Scan for the cell matching the given text and deliver its (X, Y) coordinate at center. 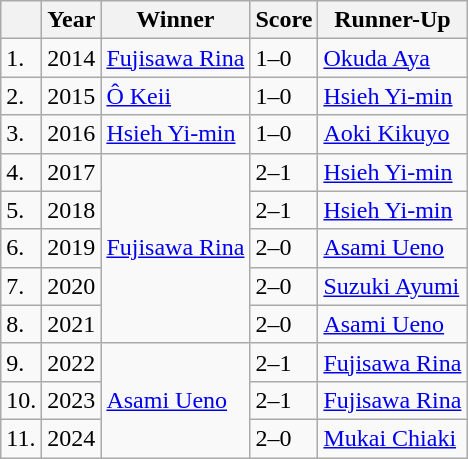
2. (22, 96)
2024 (72, 438)
9. (22, 362)
3. (22, 134)
2014 (72, 58)
11. (22, 438)
10. (22, 400)
2015 (72, 96)
8. (22, 324)
6. (22, 248)
Okuda Aya (392, 58)
Suzuki Ayumi (392, 286)
2016 (72, 134)
Aoki Kikuyo (392, 134)
Runner-Up (392, 20)
Ô Keii (176, 96)
Winner (176, 20)
2023 (72, 400)
Year (72, 20)
2022 (72, 362)
2018 (72, 210)
2017 (72, 172)
4. (22, 172)
1. (22, 58)
7. (22, 286)
Mukai Chiaki (392, 438)
5. (22, 210)
2019 (72, 248)
2021 (72, 324)
Score (284, 20)
2020 (72, 286)
